Return [x, y] of the center of cell containing provided text 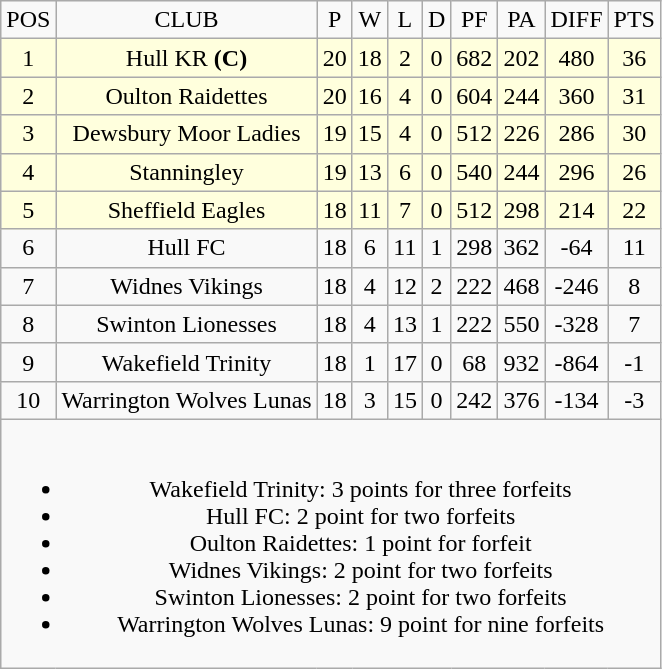
10 [28, 400]
-3 [634, 400]
550 [522, 324]
12 [404, 286]
W [370, 20]
Sheffield Eagles [186, 210]
-1 [634, 362]
36 [634, 58]
540 [474, 172]
-246 [576, 286]
Hull KR (C) [186, 58]
POS [28, 20]
Swinton Lionesses [186, 324]
362 [522, 248]
242 [474, 400]
296 [576, 172]
468 [522, 286]
L [404, 20]
26 [634, 172]
PF [474, 20]
68 [474, 362]
-328 [576, 324]
D [436, 20]
604 [474, 96]
PA [522, 20]
Hull FC [186, 248]
Wakefield Trinity [186, 362]
682 [474, 58]
DIFF [576, 20]
17 [404, 362]
214 [576, 210]
9 [28, 362]
31 [634, 96]
Warrington Wolves Lunas [186, 400]
-64 [576, 248]
16 [370, 96]
22 [634, 210]
CLUB [186, 20]
Dewsbury Moor Ladies [186, 134]
376 [522, 400]
30 [634, 134]
932 [522, 362]
360 [576, 96]
Oulton Raidettes [186, 96]
Stanningley [186, 172]
-134 [576, 400]
226 [522, 134]
P [334, 20]
202 [522, 58]
-864 [576, 362]
480 [576, 58]
Widnes Vikings [186, 286]
286 [576, 134]
5 [28, 210]
PTS [634, 20]
